Detect which cell encompasses the target text, then output its (x, y) center coordinate. 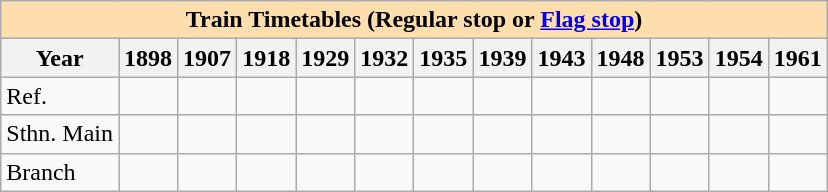
Ref. (60, 96)
1961 (798, 58)
1907 (208, 58)
1943 (562, 58)
1929 (326, 58)
Branch (60, 172)
1939 (502, 58)
1918 (266, 58)
1954 (738, 58)
1948 (620, 58)
Train Timetables (Regular stop or Flag stop) (414, 20)
Sthn. Main (60, 134)
1898 (148, 58)
1932 (384, 58)
Year (60, 58)
1935 (444, 58)
1953 (680, 58)
